Return [X, Y] of the center of cell containing provided text 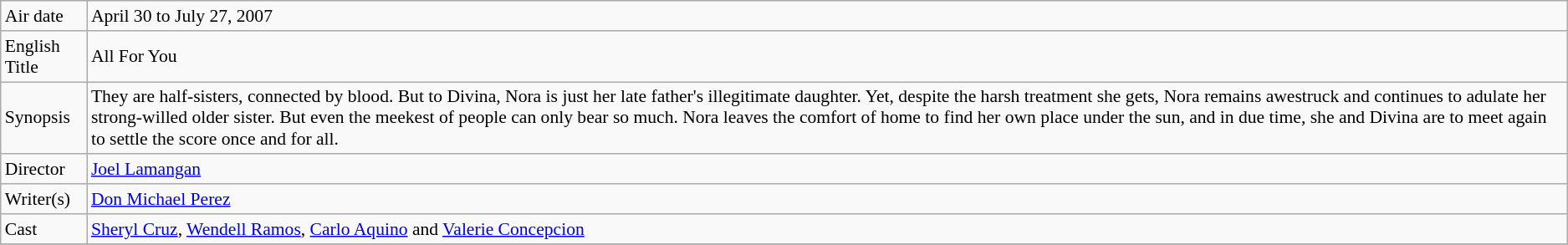
Cast [43, 229]
April 30 to July 27, 2007 [827, 16]
Synopsis [43, 119]
Air date [43, 16]
Joel Lamangan [827, 170]
Sheryl Cruz, Wendell Ramos, Carlo Aquino and Valerie Concepcion [827, 229]
Writer(s) [43, 199]
All For You [827, 57]
Don Michael Perez [827, 199]
Director [43, 170]
English Title [43, 57]
